Provide the (x, y) coordinate of the cell's center where the given text is located.  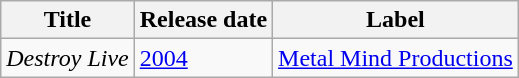
Title (68, 20)
Destroy Live (68, 58)
Metal Mind Productions (396, 58)
Label (396, 20)
2004 (203, 58)
Release date (203, 20)
